Determine the (x, y) coordinate at the center of the cell enclosing the given text.  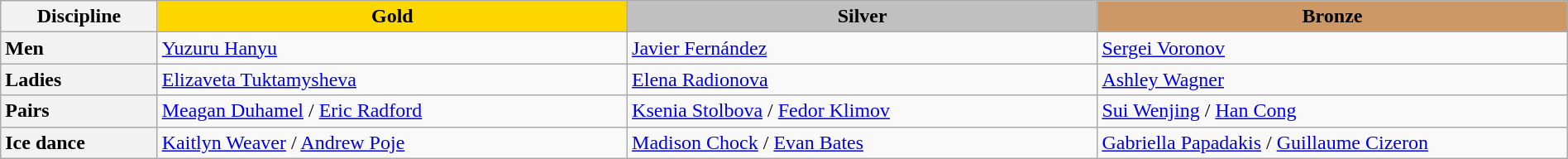
Javier Fernández (863, 48)
Discipline (79, 17)
Gold (392, 17)
Sergei Voronov (1332, 48)
Bronze (1332, 17)
Gabriella Papadakis / Guillaume Cizeron (1332, 142)
Elizaveta Tuktamysheva (392, 79)
Elena Radionova (863, 79)
Sui Wenjing / Han Cong (1332, 111)
Men (79, 48)
Ladies (79, 79)
Pairs (79, 111)
Yuzuru Hanyu (392, 48)
Kaitlyn Weaver / Andrew Poje (392, 142)
Ksenia Stolbova / Fedor Klimov (863, 111)
Silver (863, 17)
Ice dance (79, 142)
Madison Chock / Evan Bates (863, 142)
Ashley Wagner (1332, 79)
Meagan Duhamel / Eric Radford (392, 111)
